Scan for the cell matching the given text and deliver its (x, y) coordinate at center. 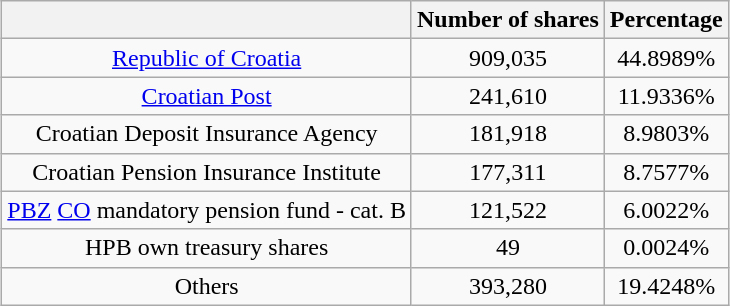
8.9803% (666, 134)
19.4248% (666, 286)
909,035 (508, 58)
8.7577% (666, 172)
Percentage (666, 20)
Republic of Croatia (207, 58)
241,610 (508, 96)
Croatian Deposit Insurance Agency (207, 134)
Number of shares (508, 20)
44.8989% (666, 58)
6.0022% (666, 210)
PBZ CO mandatory pension fund - cat. B (207, 210)
Croatian Pension Insurance Institute (207, 172)
11.9336% (666, 96)
Others (207, 286)
177,311 (508, 172)
HPB own treasury shares (207, 248)
393,280 (508, 286)
181,918 (508, 134)
Croatian Post (207, 96)
0.0024% (666, 248)
121,522 (508, 210)
49 (508, 248)
